From the cell containing the given text, extract its center point as [X, Y] coordinate. 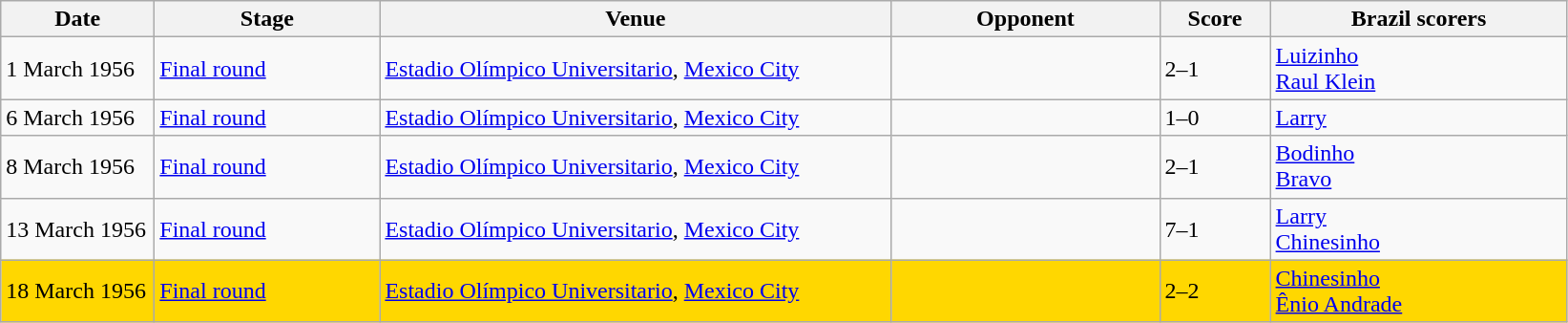
Opponent [1025, 19]
1 March 1956 [78, 69]
8 March 1956 [78, 166]
Score [1215, 19]
Larry [1418, 118]
1–0 [1215, 118]
7–1 [1215, 229]
2–2 [1215, 291]
6 March 1956 [78, 118]
18 March 1956 [78, 291]
Stage [267, 19]
13 March 1956 [78, 229]
Luizinho Raul Klein [1418, 69]
Venue [636, 19]
Date [78, 19]
Bodinho Bravo [1418, 166]
Larry Chinesinho [1418, 229]
Brazil scorers [1418, 19]
Chinesinho Ênio Andrade [1418, 291]
